Detect which cell encompasses the target text, then output its (x, y) center coordinate. 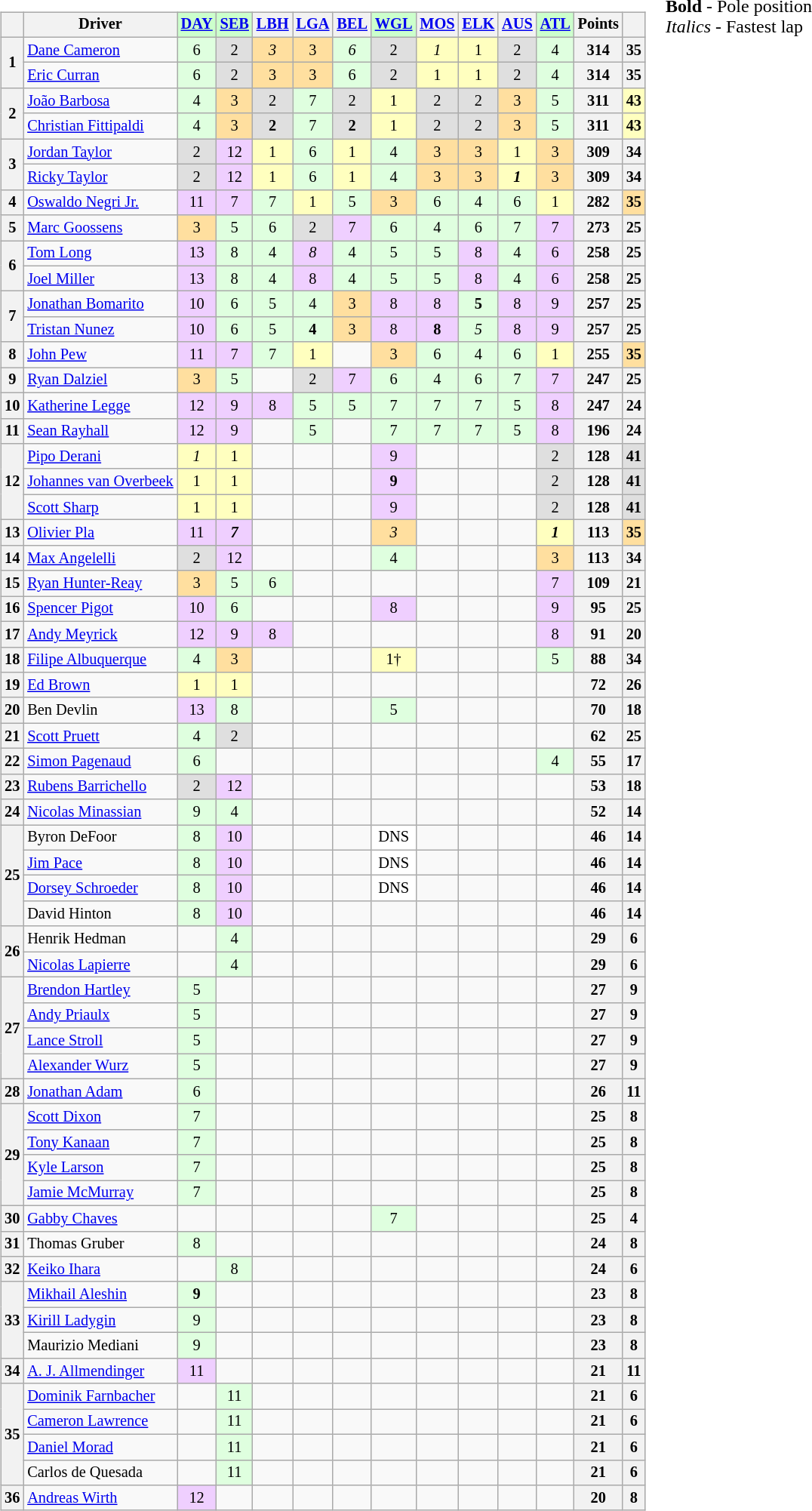
Rubens Barrichello (100, 786)
Ryan Dalziel (100, 380)
Nicolas Minassian (100, 812)
AUS (517, 25)
22 (12, 762)
Carlos de Quesada (100, 1473)
John Pew (100, 355)
DAY (197, 25)
Byron DeFoor (100, 838)
Keiko Ihara (100, 1269)
Maurizio Mediani (100, 1346)
Dominik Farnbacher (100, 1396)
Alexander Wurz (100, 1066)
MOS (437, 25)
Gabby Chaves (100, 1218)
LBH (273, 25)
Katherine Legge (100, 405)
SEB (235, 25)
Driver (100, 25)
1† (394, 660)
Christian Fittipaldi (100, 126)
Filipe Albuquerque (100, 660)
Andy Priaulx (100, 1015)
Scott Sharp (100, 507)
Andy Meyrick (100, 634)
Olivier Pla (100, 533)
70 (598, 710)
Johannes van Overbeek (100, 482)
31 (12, 1244)
Jordan Taylor (100, 152)
Henrik Hedman (100, 939)
Jonathan Bomarito (100, 304)
91 (598, 634)
Scott Dixon (100, 1117)
WGL (394, 25)
88 (598, 660)
Joel Miller (100, 279)
95 (598, 609)
62 (598, 736)
Pipo Derani (100, 457)
Jonathan Adam (100, 1091)
Lance Stroll (100, 1041)
Dane Cameron (100, 50)
Thomas Gruber (100, 1244)
LGA (313, 25)
36 (12, 1498)
Kirill Ladygin (100, 1320)
Sean Rayhall (100, 431)
Andreas Wirth (100, 1498)
72 (598, 685)
Ed Brown (100, 685)
109 (598, 583)
Ricky Taylor (100, 177)
Tristan Nunez (100, 330)
Mikhail Aleshin (100, 1294)
Marc Goossens (100, 228)
33 (12, 1319)
Jim Pace (100, 863)
Tom Long (100, 254)
15 (12, 583)
16 (12, 609)
Daniel Morad (100, 1447)
A. J. Allmendinger (100, 1371)
282 (598, 202)
55 (598, 762)
255 (598, 355)
Cameron Lawrence (100, 1422)
David Hinton (100, 914)
Simon Pagenaud (100, 762)
Spencer Pigot (100, 609)
Jamie McMurray (100, 1193)
32 (12, 1269)
Max Angelelli (100, 558)
Oswaldo Negri Jr. (100, 202)
Kyle Larson (100, 1168)
Ryan Hunter-Reay (100, 583)
João Barbosa (100, 101)
52 (598, 812)
ELK (478, 25)
BEL (352, 25)
Ben Devlin (100, 710)
273 (598, 228)
28 (12, 1091)
196 (598, 431)
Tony Kanaan (100, 1143)
ATL (555, 25)
Nicolas Lapierre (100, 965)
Scott Pruett (100, 736)
19 (12, 685)
Brendon Hartley (100, 990)
30 (12, 1218)
Eric Curran (100, 75)
Dorsey Schroeder (100, 888)
Points (598, 25)
53 (598, 786)
